Provide the (x, y) coordinate of the cell's center where the given text is located.  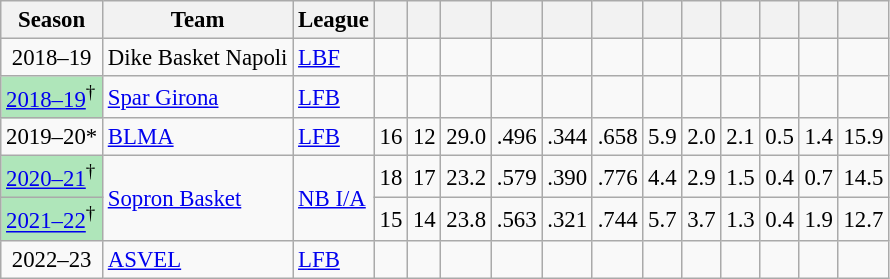
23.2 (466, 177)
2.9 (702, 177)
3.7 (702, 219)
BLMA (197, 137)
.496 (516, 137)
23.8 (466, 219)
18 (390, 177)
12.7 (863, 219)
0.5 (780, 137)
12 (424, 137)
1.5 (740, 177)
2.0 (702, 137)
5.9 (662, 137)
.579 (516, 177)
14 (424, 219)
2021–22† (52, 219)
2018–19† (52, 97)
5.7 (662, 219)
15.9 (863, 137)
2.1 (740, 137)
.776 (617, 177)
15 (390, 219)
.658 (617, 137)
14.5 (863, 177)
Dike Basket Napoli (197, 58)
League (334, 20)
.744 (617, 219)
.344 (567, 137)
ASVEL (197, 259)
16 (390, 137)
17 (424, 177)
29.0 (466, 137)
1.4 (818, 137)
2018–19 (52, 58)
.563 (516, 219)
.390 (567, 177)
Season (52, 20)
4.4 (662, 177)
2019–20* (52, 137)
2020–21† (52, 177)
2022–23 (52, 259)
0.7 (818, 177)
Spar Girona (197, 97)
1.9 (818, 219)
1.3 (740, 219)
NB I/A (334, 198)
Team (197, 20)
Sopron Basket (197, 198)
LBF (334, 58)
.321 (567, 219)
